Output the [X, Y] coordinate of the center of the cell containing the given text.  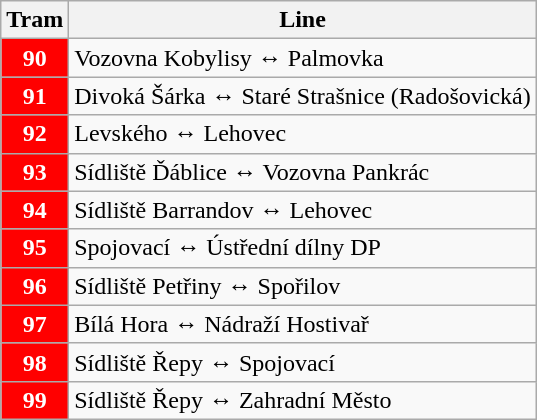
91 [35, 96]
95 [35, 248]
Sídliště Ďáblice ↔ Vozovna Pankrác [303, 172]
Vozovna Kobylisy ↔ Palmovka [303, 58]
92 [35, 134]
Spojovací ↔ Ústřední dílny DP [303, 248]
Line [303, 20]
Divoká Šárka ↔ Staré Strašnice (Radošovická) [303, 96]
Sídliště Řepy ↔ Zahradní Město [303, 400]
93 [35, 172]
97 [35, 324]
Sídliště Řepy ↔ Spojovací [303, 362]
98 [35, 362]
Levského ↔ Lehovec [303, 134]
90 [35, 58]
Sídliště Barrandov ↔ Lehovec [303, 210]
Tram [35, 20]
Bílá Hora ↔ Nádraží Hostivař [303, 324]
Sídliště Petřiny ↔ Spořilov [303, 286]
96 [35, 286]
94 [35, 210]
99 [35, 400]
